From the cell containing the given text, extract its center point as (X, Y) coordinate. 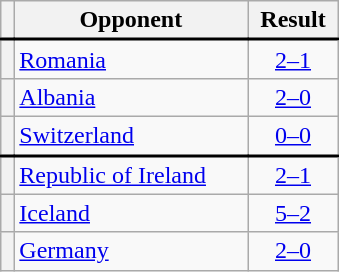
Switzerland (131, 136)
Romania (131, 60)
Iceland (131, 213)
Opponent (131, 20)
Albania (131, 97)
Germany (131, 251)
5–2 (293, 213)
Republic of Ireland (131, 174)
0–0 (293, 136)
Result (293, 20)
